Output the [x, y] coordinate of the center of the cell containing the given text.  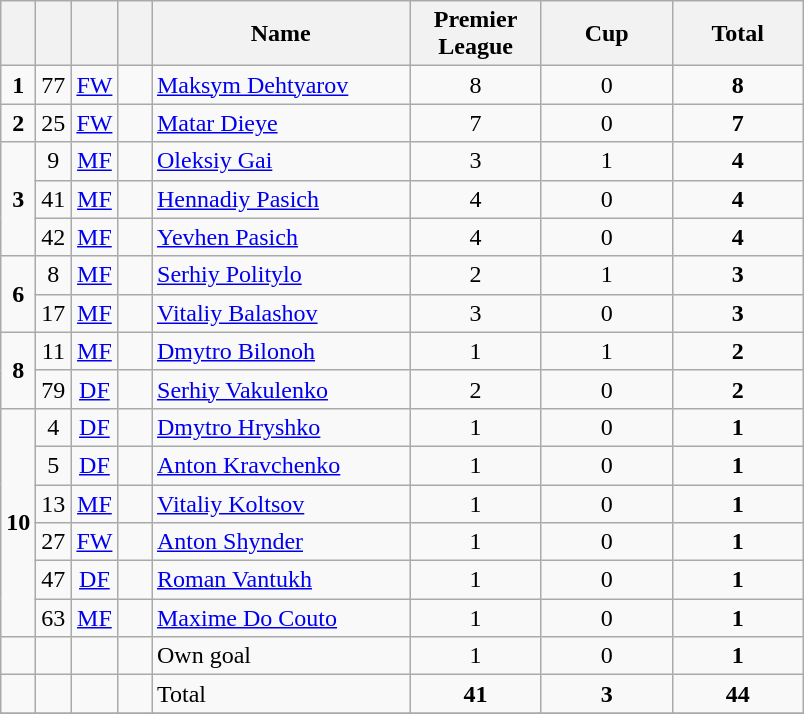
Premier League [476, 34]
Matar Dieye [282, 123]
Yevhen Pasich [282, 237]
27 [54, 542]
9 [54, 161]
42 [54, 237]
79 [54, 389]
Anton Kravchenko [282, 465]
Oleksiy Gai [282, 161]
Serhiy Politylo [282, 275]
Dmytro Hryshko [282, 427]
77 [54, 85]
Vitaliy Balashov [282, 313]
Dmytro Bilonoh [282, 351]
Vitaliy Koltsov [282, 503]
5 [54, 465]
44 [738, 694]
Anton Shynder [282, 542]
6 [18, 294]
25 [54, 123]
Hennadiy Pasich [282, 199]
11 [54, 351]
Cup [606, 34]
13 [54, 503]
Maxime Do Couto [282, 618]
Own goal [282, 656]
10 [18, 522]
47 [54, 580]
Roman Vantukh [282, 580]
63 [54, 618]
17 [54, 313]
Name [282, 34]
Serhiy Vakulenko [282, 389]
Maksym Dehtyarov [282, 85]
